Find where the given text appears and provide that cell's center as (x, y) coordinate. 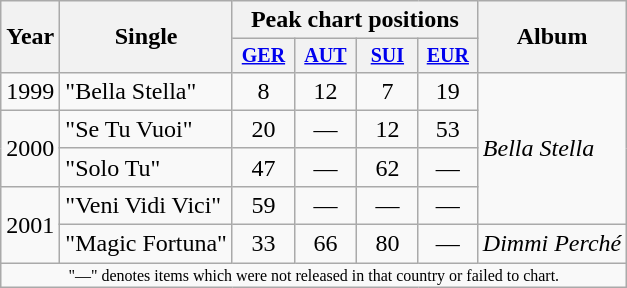
"—" denotes items which were not released in that country or failed to chart. (314, 275)
EUR (448, 56)
Peak chart positions (354, 20)
80 (387, 244)
GER (263, 56)
8 (263, 91)
62 (387, 167)
AUT (325, 56)
20 (263, 129)
66 (325, 244)
19 (448, 91)
"Magic Fortuna" (146, 244)
Album (552, 37)
Bella Stella (552, 148)
"Se Tu Vuoi" (146, 129)
2000 (30, 148)
59 (263, 205)
1999 (30, 91)
"Solo Tu" (146, 167)
53 (448, 129)
"Veni Vidi Vici" (146, 205)
Single (146, 37)
"Bella Stella" (146, 91)
Year (30, 37)
2001 (30, 224)
SUI (387, 56)
7 (387, 91)
47 (263, 167)
Dimmi Perché (552, 244)
33 (263, 244)
